Extract the [x, y] coordinate from the center of the cell holding the provided text.  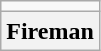
Fireman [50, 31]
